Capture the cell that displays the provided text and extract its [x, y] central coordinate. 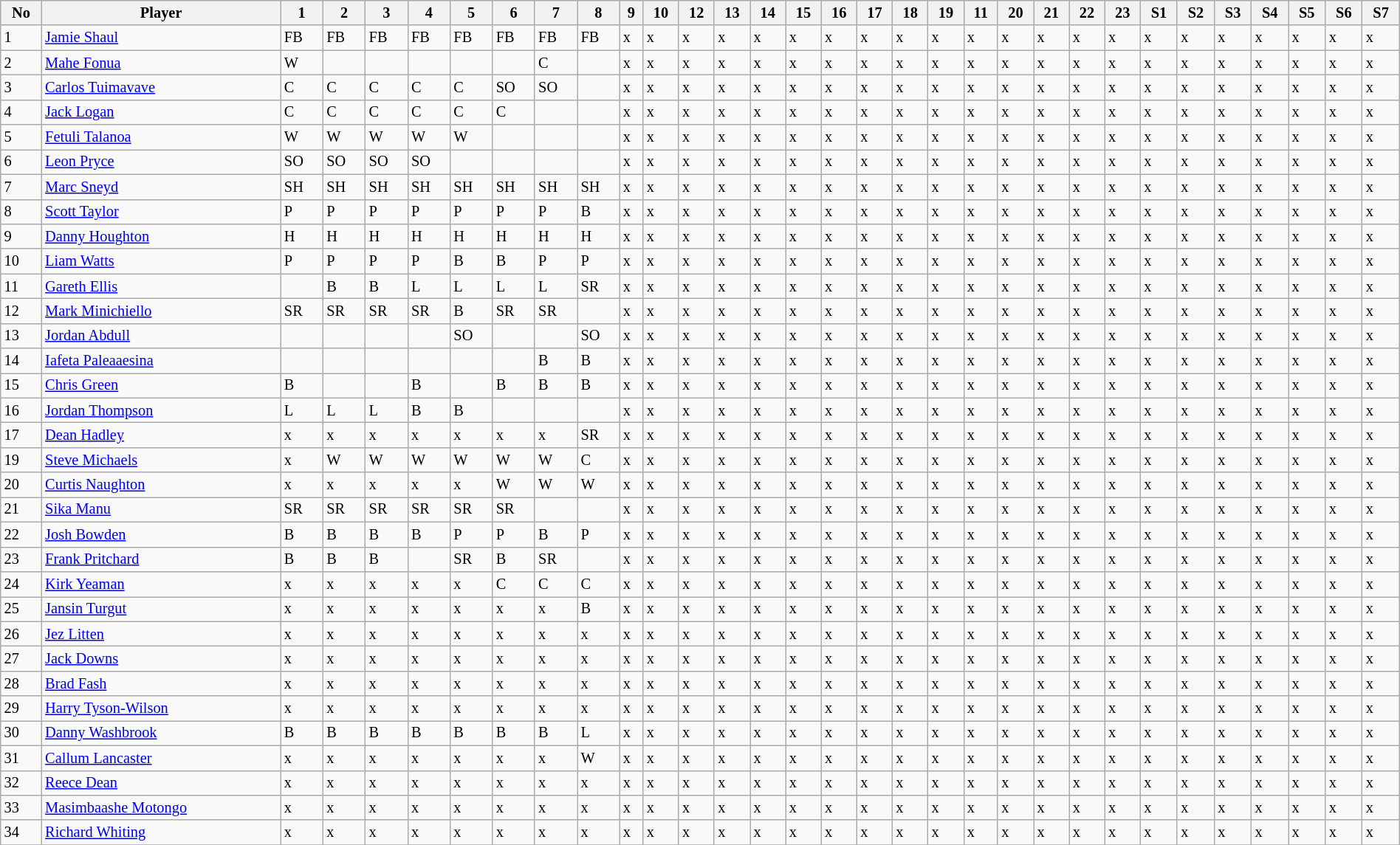
Mark Minichiello [161, 311]
28 [21, 683]
S4 [1270, 13]
30 [21, 733]
Sika Manu [161, 509]
34 [21, 832]
Frank Pritchard [161, 559]
25 [21, 609]
32 [21, 783]
Harry Tyson-Wilson [161, 708]
S2 [1195, 13]
Brad Fash [161, 683]
Jamie Shaul [161, 38]
18 [910, 13]
Jordan Thompson [161, 410]
Jack Logan [161, 112]
Carlos Tuimavave [161, 87]
S5 [1307, 13]
27 [21, 658]
S3 [1233, 13]
Steve Michaels [161, 460]
No [21, 13]
Danny Houghton [161, 236]
Jez Litten [161, 634]
Jack Downs [161, 658]
Dean Hadley [161, 435]
Kirk Yeaman [161, 584]
S7 [1381, 13]
Callum Lancaster [161, 758]
Liam Watts [161, 261]
Mahe Fonua [161, 63]
Reece Dean [161, 783]
Josh Bowden [161, 534]
29 [21, 708]
24 [21, 584]
Chris Green [161, 385]
Scott Taylor [161, 212]
Masimbaashe Motongo [161, 807]
Iafeta Paleaaesina [161, 361]
Richard Whiting [161, 832]
Curtis Naughton [161, 485]
31 [21, 758]
33 [21, 807]
Jansin Turgut [161, 609]
Leon Pryce [161, 162]
Marc Sneyd [161, 187]
Gareth Ellis [161, 286]
Danny Washbrook [161, 733]
26 [21, 634]
S6 [1344, 13]
S1 [1159, 13]
Player [161, 13]
Jordan Abdull [161, 336]
Fetuli Talanoa [161, 137]
